Scan for the cell matching the given text and deliver its [x, y] coordinate at center. 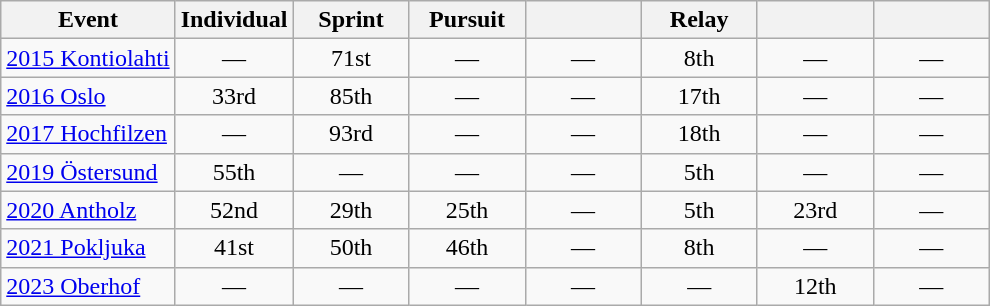
52nd [234, 210]
Sprint [351, 20]
93rd [351, 134]
2015 Kontiolahti [88, 58]
50th [351, 248]
2017 Hochfilzen [88, 134]
18th [699, 134]
2016 Oslo [88, 96]
25th [467, 210]
2021 Pokljuka [88, 248]
17th [699, 96]
41st [234, 248]
23rd [815, 210]
Pursuit [467, 20]
Event [88, 20]
71st [351, 58]
29th [351, 210]
55th [234, 172]
Individual [234, 20]
12th [815, 286]
33rd [234, 96]
2020 Antholz [88, 210]
2023 Oberhof [88, 286]
46th [467, 248]
85th [351, 96]
Relay [699, 20]
2019 Östersund [88, 172]
